Pinpoint the cell where the given text exists, returning its (x, y) midpoint coordinate. 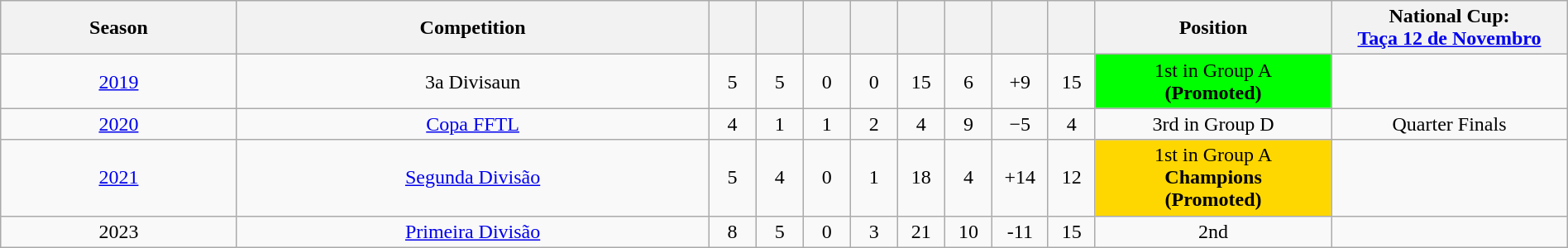
6 (968, 81)
2021 (119, 178)
18 (921, 178)
9 (968, 124)
Position (1212, 28)
1st in Group AChampions(Promoted) (1212, 178)
3rd in Group D (1212, 124)
8 (733, 231)
+14 (1020, 178)
National Cup:Taça 12 de Novembro (1449, 28)
2 (873, 124)
2020 (119, 124)
12 (1072, 178)
+9 (1020, 81)
2019 (119, 81)
Competition (473, 28)
2023 (119, 231)
Copa FFTL (473, 124)
21 (921, 231)
2nd (1212, 231)
Quarter Finals (1449, 124)
3 (873, 231)
Primeira Divisão (473, 231)
3a Divisaun (473, 81)
10 (968, 231)
−5 (1020, 124)
-11 (1020, 231)
1st in Group A(Promoted) (1212, 81)
Season (119, 28)
Segunda Divisão (473, 178)
